Identify which cell holds the provided text, then report its (X, Y) central coordinate. 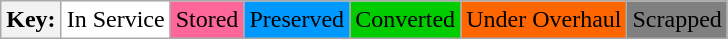
Under Overhaul (544, 20)
In Service (116, 20)
Stored (207, 20)
Key: (31, 20)
Scrapped (677, 20)
Converted (406, 20)
Preserved (297, 20)
